Capture the cell that displays the provided text and extract its (x, y) central coordinate. 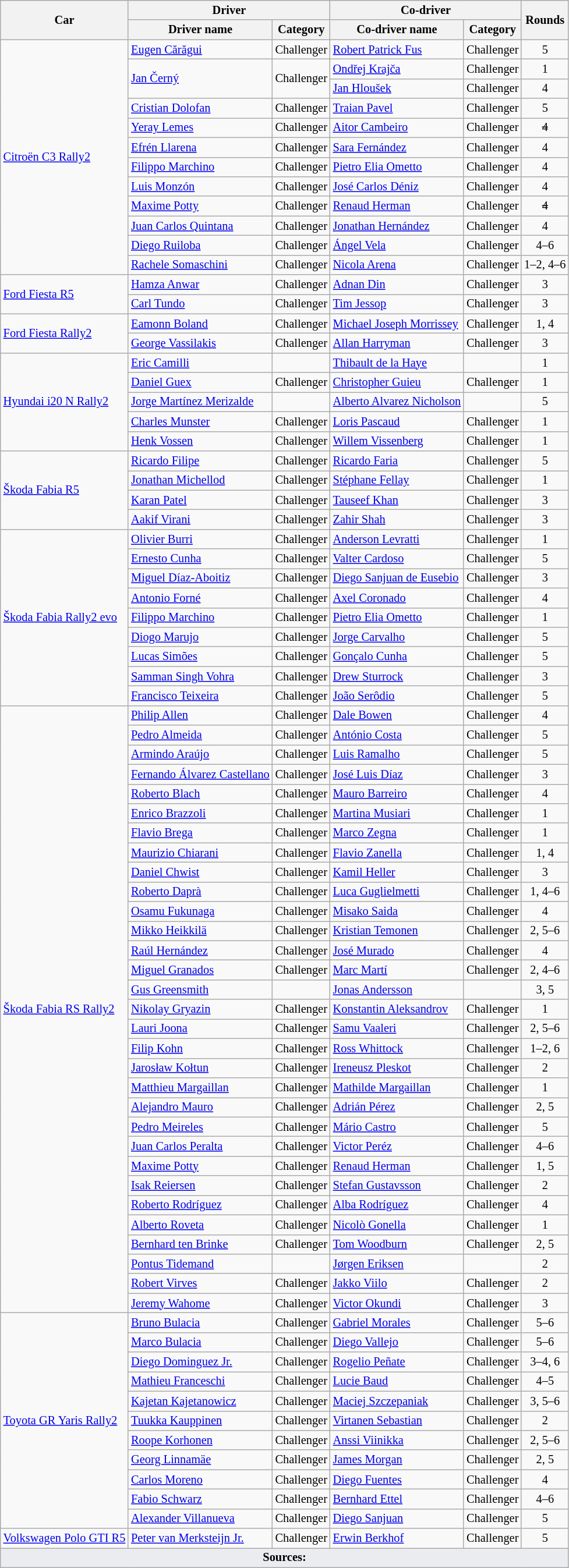
Alba Rodríguez (397, 1205)
Stéphane Fellay (397, 480)
Alberto Alvarez Nicholson (397, 402)
Ricardo Filipe (200, 460)
Raúl Hernández (200, 950)
Samman Singh Vohra (200, 676)
Co-driver name (397, 30)
Valter Cardoso (397, 559)
Kristian Temonen (397, 931)
Diego Sanjuan de Eusebio (397, 578)
Enrico Brazzoli (200, 813)
Osamu Fukunaga (200, 911)
Driver name (200, 30)
Peter van Merksteijn Jr. (200, 1538)
Karan Patel (200, 500)
Mikko Heikkilä (200, 931)
Roope Korhonen (200, 1440)
Alberto Roveta (200, 1225)
Miguel Díaz-Aboitiz (200, 578)
Jorge Martínez Merizalde (200, 402)
Car (64, 20)
Flavio Brega (200, 833)
Lucas Simões (200, 657)
Ondřej Krajča (397, 69)
Maurizio Chiarani (200, 853)
Eric Camilli (200, 363)
Eugen Cărăgui (200, 49)
3, 5 (545, 989)
Francisco Teixeira (200, 696)
Toyota GR Yaris Rally2 (64, 1420)
Axel Coronado (397, 598)
Ross Whittock (397, 1048)
Jonas Andersson (397, 989)
Juan Carlos Peralta (200, 1146)
Cristian Dolofan (200, 108)
Carlos Moreno (200, 1480)
Tim Jessop (397, 304)
Alexander Villanueva (200, 1519)
Charles Munster (200, 421)
Carl Tundo (200, 304)
Virtanen Sebastian (397, 1421)
Aitor Cambeiro (397, 127)
Isak Reiersen (200, 1186)
Zahir Shah (397, 519)
António Costa (397, 735)
Miguel Granados (200, 970)
Jonathan Michellod (200, 480)
Škoda Fabia R5 (64, 490)
Fernando Álvarez Castellano (200, 774)
Olivier Burri (200, 539)
Diego Sanjuan (397, 1519)
Nikolay Gryazin (200, 1009)
Tauseef Khan (397, 500)
Jarosław Kołtun (200, 1068)
Pedro Almeida (200, 735)
3–4, 6 (545, 1362)
Kamil Heller (397, 872)
Jeremy Wahome (200, 1303)
Georg Linnamäe (200, 1460)
Stefan Gustavsson (397, 1186)
Konstantin Aleksandrov (397, 1009)
Lucie Baud (397, 1381)
Jan Černý (200, 78)
Flavio Zanella (397, 853)
Jonathan Hernández (397, 226)
Erwin Berkhof (397, 1538)
Willem Vissenberg (397, 441)
Diego Dominguez Jr. (200, 1362)
Tuukka Kauppinen (200, 1421)
Luis Monzón (200, 186)
José Murado (397, 950)
Thibault de la Haye (397, 363)
Rachele Somaschini (200, 265)
José Luis Díaz (397, 774)
Anderson Levratti (397, 539)
Gus Greensmith (200, 989)
Diogo Marujo (200, 637)
Ricardo Faria (397, 460)
João Serôdio (397, 696)
Daniel Chwist (200, 872)
Eamonn Boland (200, 324)
Diego Vallejo (397, 1342)
1–2, 6 (545, 1048)
Rogelio Peñate (397, 1362)
Sources: (285, 1558)
Škoda Fabia RS Rally2 (64, 1009)
Gonçalo Cunha (397, 657)
Efrén Llarena (200, 147)
Mauro Barreiro (397, 794)
Roberto Blach (200, 794)
Filip Kohn (200, 1048)
Marco Zegna (397, 833)
Kajetan Kajetanowicz (200, 1401)
Michael Joseph Morrissey (397, 324)
1, 5 (545, 1166)
1–2, 4–6 (545, 265)
Hamza Anwar (200, 285)
Fabio Schwarz (200, 1499)
Mathieu Franceschi (200, 1381)
Luca Guglielmetti (397, 892)
Loris Pascaud (397, 421)
Aakif Virani (200, 519)
Henk Vossen (200, 441)
Juan Carlos Quintana (200, 226)
Lauri Joona (200, 1028)
Ángel Vela (397, 245)
Roberto Rodríguez (200, 1205)
Co-driver (426, 10)
1, 4–6 (545, 892)
3, 5–6 (545, 1401)
Pedro Meireles (200, 1127)
Yeray Lemes (200, 127)
Tom Woodburn (397, 1244)
Sara Fernández (397, 147)
Ireneusz Pleskot (397, 1068)
Drew Sturrock (397, 676)
Hyundai i20 N Rally2 (64, 402)
Jakko Viilo (397, 1283)
Rounds (545, 20)
Nicolò Gonella (397, 1225)
Driver (229, 10)
Alejandro Mauro (200, 1107)
Diego Ruiloba (200, 245)
Ernesto Cunha (200, 559)
Bernhard Ettel (397, 1499)
Marco Bulacia (200, 1342)
Allan Harryman (397, 343)
Adnan Din (397, 285)
Jørgen Eriksen (397, 1264)
Philip Allen (200, 715)
James Morgan (397, 1460)
Victor Okundi (397, 1303)
4–5 (545, 1381)
Ford Fiesta R5 (64, 295)
José Carlos Déniz (397, 186)
Nicola Arena (397, 265)
Jan Hloušek (397, 88)
Antonio Forné (200, 598)
Citroën C3 Rally2 (64, 157)
Jorge Carvalho (397, 637)
Adrián Pérez (397, 1107)
Marc Martí (397, 970)
Matthieu Margaillan (200, 1087)
Škoda Fabia Rally2 evo (64, 617)
Pontus Tidemand (200, 1264)
Dale Bowen (397, 715)
Robert Patrick Fus (397, 49)
Victor Peréz (397, 1146)
Roberto Daprà (200, 892)
Samu Vaaleri (397, 1028)
Volkswagen Polo GTI R5 (64, 1538)
Luis Ramalho (397, 754)
Armindo Araújo (200, 754)
Robert Virves (200, 1283)
Gabriel Morales (397, 1322)
Mathilde Margaillan (397, 1087)
Maciej Szczepaniak (397, 1401)
Diego Fuentes (397, 1480)
Mário Castro (397, 1127)
Bruno Bulacia (200, 1322)
Anssi Viinikka (397, 1440)
Ford Fiesta Rally2 (64, 333)
Martina Musiari (397, 813)
2, 4–6 (545, 970)
Traian Pavel (397, 108)
Christopher Guieu (397, 382)
Bernhard ten Brinke (200, 1244)
George Vassilakis (200, 343)
Misako Saida (397, 911)
Daniel Guex (200, 382)
